Identify which cell holds the provided text, then report its (x, y) central coordinate. 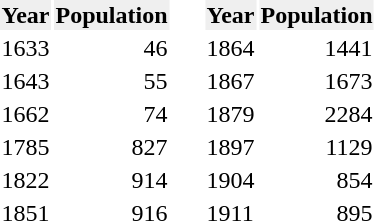
1643 (26, 81)
2284 (316, 114)
1867 (230, 81)
1129 (316, 147)
854 (316, 180)
914 (112, 180)
1441 (316, 48)
1785 (26, 147)
1633 (26, 48)
74 (112, 114)
55 (112, 81)
1662 (26, 114)
1879 (230, 114)
1822 (26, 180)
1673 (316, 81)
1897 (230, 147)
1904 (230, 180)
827 (112, 147)
46 (112, 48)
1864 (230, 48)
